Capture the cell that displays the provided text and extract its (X, Y) central coordinate. 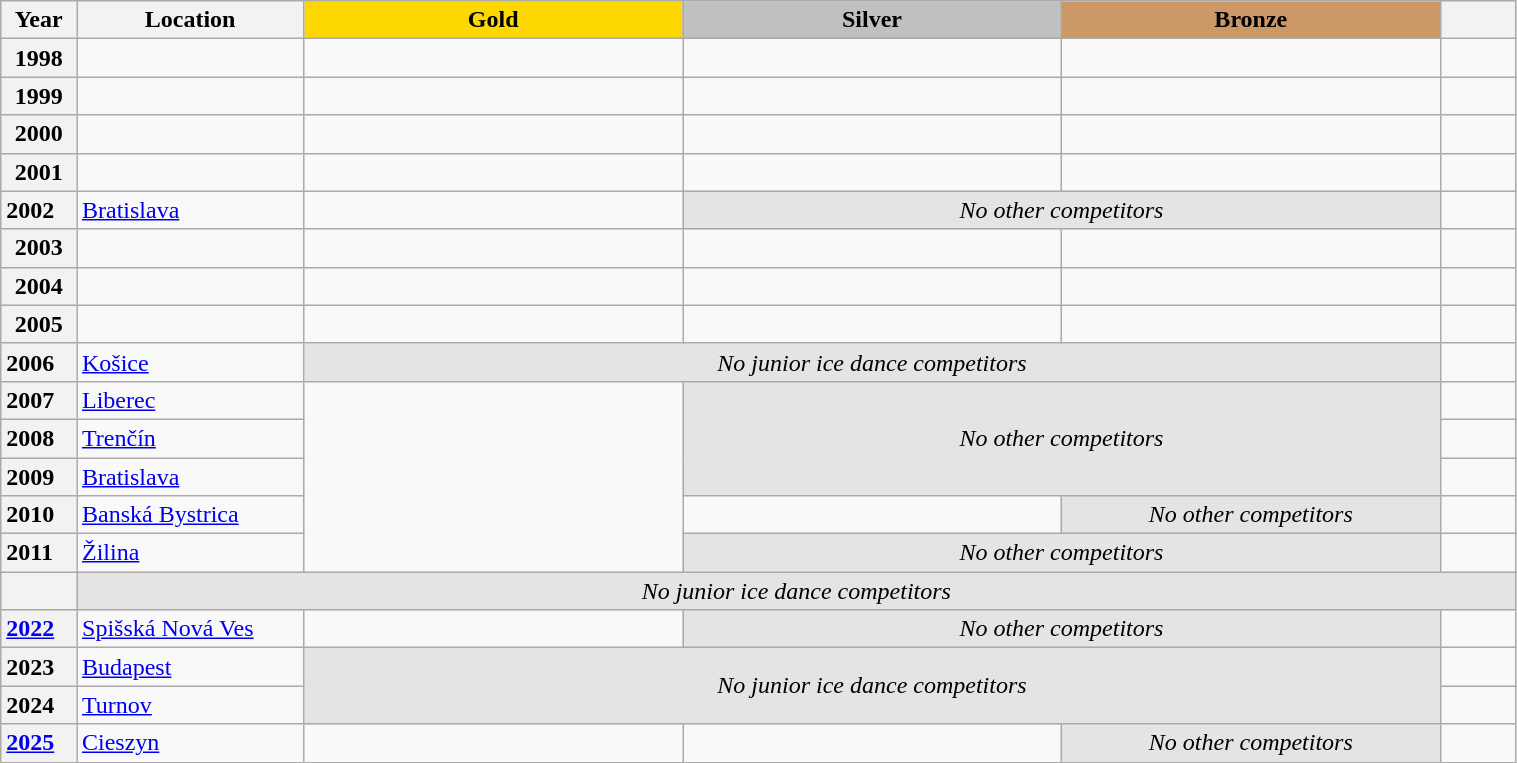
2002 (39, 210)
2000 (39, 134)
2008 (39, 438)
Gold (494, 20)
2023 (39, 667)
Silver (872, 20)
Spišská Nová Ves (190, 629)
Trenčín (190, 438)
Cieszyn (190, 743)
Banská Bystrica (190, 515)
1998 (39, 58)
2004 (39, 286)
2003 (39, 248)
2024 (39, 705)
2010 (39, 515)
Year (39, 20)
2007 (39, 400)
2006 (39, 362)
Košice (190, 362)
2022 (39, 629)
Žilina (190, 553)
Liberec (190, 400)
Budapest (190, 667)
2011 (39, 553)
2025 (39, 743)
2009 (39, 477)
2001 (39, 172)
Bronze (1250, 20)
Turnov (190, 705)
2005 (39, 324)
1999 (39, 96)
Location (190, 20)
